Extract the (x, y) coordinate from the center of the cell holding the provided text.  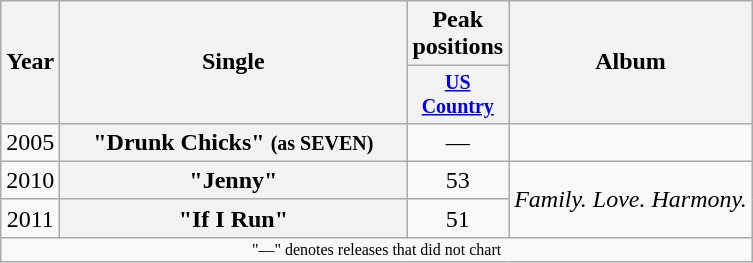
53 (458, 180)
— (458, 142)
51 (458, 218)
Peak positions (458, 34)
Album (631, 62)
Single (234, 62)
"Jenny" (234, 180)
US Country (458, 94)
2011 (30, 218)
"If I Run" (234, 218)
Family. Love. Harmony. (631, 199)
Year (30, 62)
2010 (30, 180)
2005 (30, 142)
"—" denotes releases that did not chart (377, 249)
"Drunk Chicks" (as SEVEN) (234, 142)
